For the text-containing cell, return its midpoint in [X, Y] coordinate format. 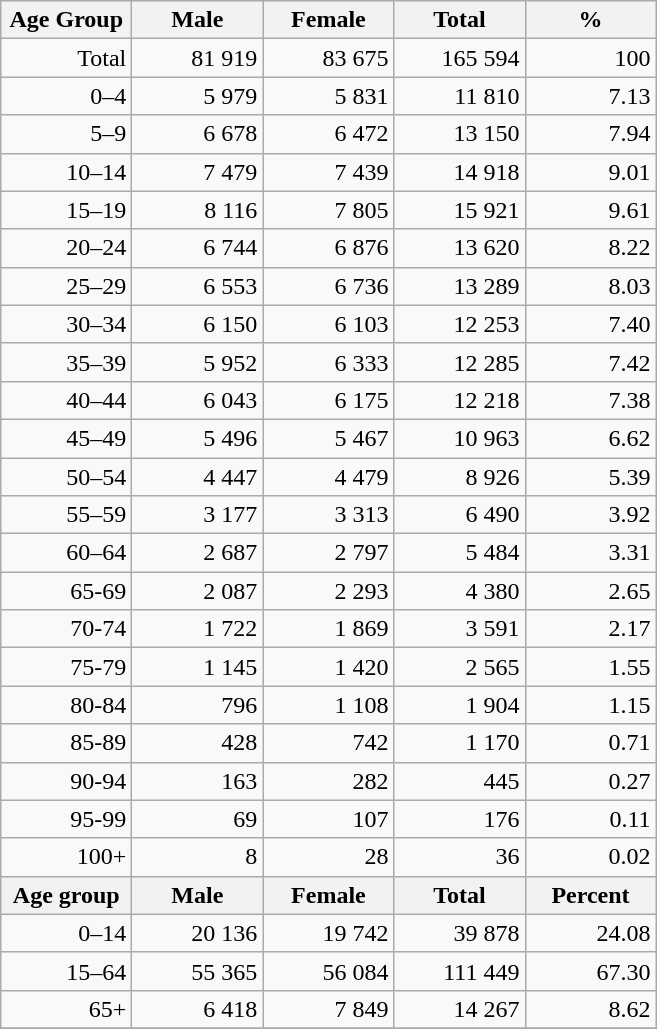
5 979 [198, 96]
45–49 [66, 438]
3.92 [590, 515]
95-99 [66, 819]
3 591 [460, 629]
2 087 [198, 591]
7.42 [590, 362]
% [590, 20]
2 293 [328, 591]
7.13 [590, 96]
1.15 [590, 705]
7 805 [328, 210]
3 177 [198, 515]
6 103 [328, 324]
20–24 [66, 248]
5 952 [198, 362]
11 810 [460, 96]
69 [198, 819]
7 849 [328, 1009]
90-94 [66, 781]
2 797 [328, 553]
282 [328, 781]
6 490 [460, 515]
5 496 [198, 438]
67.30 [590, 971]
65+ [66, 1009]
0.27 [590, 781]
445 [460, 781]
2 687 [198, 553]
107 [328, 819]
2.65 [590, 591]
55–59 [66, 515]
1 869 [328, 629]
6 472 [328, 134]
60–64 [66, 553]
1 108 [328, 705]
6 150 [198, 324]
8.22 [590, 248]
7.38 [590, 400]
100 [590, 58]
5 484 [460, 553]
15 921 [460, 210]
8.62 [590, 1009]
0.11 [590, 819]
Age group [66, 895]
6.62 [590, 438]
111 449 [460, 971]
13 620 [460, 248]
1 904 [460, 705]
0–4 [66, 96]
75-79 [66, 667]
6 175 [328, 400]
4 479 [328, 477]
0.71 [590, 743]
24.08 [590, 933]
7 479 [198, 172]
1 145 [198, 667]
4 380 [460, 591]
10 963 [460, 438]
163 [198, 781]
15–19 [66, 210]
12 218 [460, 400]
100+ [66, 857]
5.39 [590, 477]
35–39 [66, 362]
28 [328, 857]
176 [460, 819]
3 313 [328, 515]
6 744 [198, 248]
65-69 [66, 591]
25–29 [66, 286]
6 876 [328, 248]
6 678 [198, 134]
5 467 [328, 438]
0–14 [66, 933]
7.94 [590, 134]
Age Group [66, 20]
80-84 [66, 705]
7.40 [590, 324]
4 447 [198, 477]
9.61 [590, 210]
14 267 [460, 1009]
0.02 [590, 857]
50–54 [66, 477]
5–9 [66, 134]
1 420 [328, 667]
70-74 [66, 629]
742 [328, 743]
15–64 [66, 971]
6 553 [198, 286]
30–34 [66, 324]
8 [198, 857]
8 926 [460, 477]
19 742 [328, 933]
40–44 [66, 400]
428 [198, 743]
1.55 [590, 667]
6 333 [328, 362]
6 043 [198, 400]
9.01 [590, 172]
10–14 [66, 172]
7 439 [328, 172]
55 365 [198, 971]
83 675 [328, 58]
165 594 [460, 58]
39 878 [460, 933]
13 150 [460, 134]
3.31 [590, 553]
5 831 [328, 96]
6 418 [198, 1009]
85-89 [66, 743]
12 285 [460, 362]
14 918 [460, 172]
13 289 [460, 286]
1 722 [198, 629]
8 116 [198, 210]
12 253 [460, 324]
8.03 [590, 286]
Percent [590, 895]
796 [198, 705]
1 170 [460, 743]
36 [460, 857]
2.17 [590, 629]
6 736 [328, 286]
81 919 [198, 58]
20 136 [198, 933]
56 084 [328, 971]
2 565 [460, 667]
